Find where the given text appears and provide that cell's center as [x, y] coordinate. 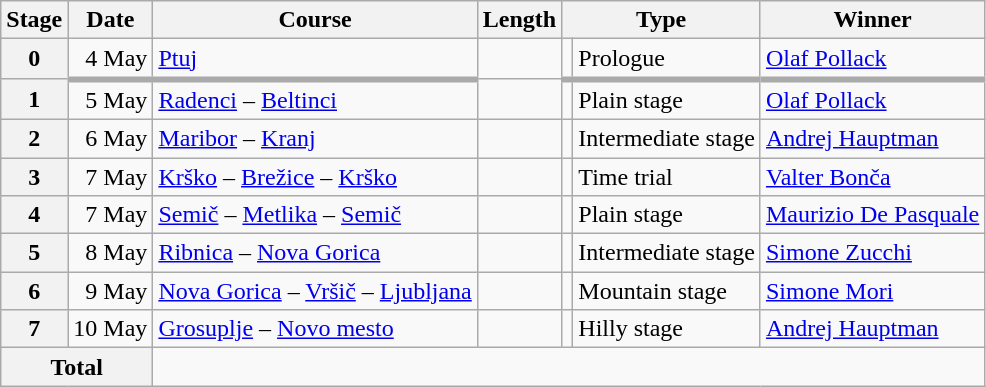
Maurizio De Pasquale [872, 215]
Ptuj [315, 59]
Simone Mori [872, 291]
Prologue [667, 59]
3 [34, 177]
5 [34, 253]
1 [34, 99]
Stage [34, 20]
Length [519, 20]
7 [34, 329]
Course [315, 20]
Valter Bonča [872, 177]
0 [34, 59]
4 May [110, 59]
Simone Zucchi [872, 253]
Type [662, 20]
Time trial [667, 177]
Winner [872, 20]
Nova Gorica – Vršič – Ljubljana [315, 291]
8 May [110, 253]
9 May [110, 291]
Radenci – Beltinci [315, 99]
5 May [110, 99]
Hilly stage [667, 329]
Grosuplje – Novo mesto [315, 329]
2 [34, 138]
10 May [110, 329]
6 [34, 291]
Mountain stage [667, 291]
Ribnica – Nova Gorica [315, 253]
Semič – Metlika – Semič [315, 215]
Date [110, 20]
Total [77, 367]
4 [34, 215]
Krško – Brežice – Krško [315, 177]
Maribor – Kranj [315, 138]
6 May [110, 138]
